Extract the (X, Y) coordinate from the center of the cell holding the provided text.  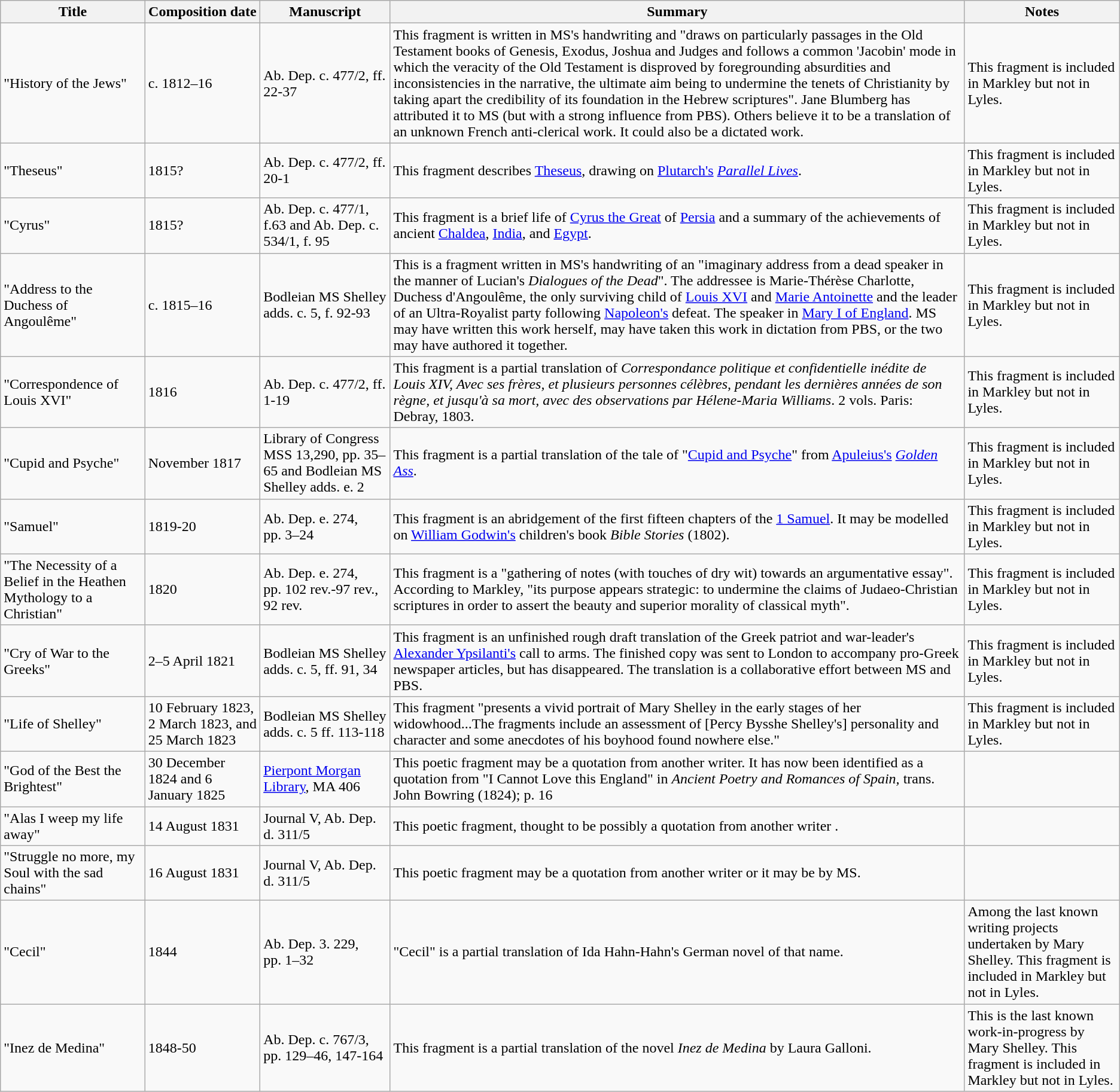
Ab. Dep. c. 477/2, ff. 1-19 (325, 392)
"Struggle no more, my Soul with the sad chains" (73, 873)
Ab. Dep. e. 274, pp. 102 rev.-97 rev., 92 rev. (325, 590)
"Cecil" (73, 952)
This fragment is a partial translation of the novel Inez de Medina by Laura Galloni. (677, 1048)
1844 (202, 952)
"Correspondence of Louis XVI" (73, 392)
November 1817 (202, 463)
"Alas I weep my life away" (73, 825)
Notes (1042, 12)
"God of the Best the Brightest" (73, 779)
Library of Congress MSS 13,290, pp. 35–65 and Bodleian MS Shelley adds. e. 2 (325, 463)
This fragment is a brief life of Cyrus the Great of Persia and a summary of the achievements of ancient Chaldea, India, and Egypt. (677, 225)
2–5 April 1821 (202, 660)
"Inez de Medina" (73, 1048)
Bodleian MS Shelley adds. c. 5 ff. 113-118 (325, 724)
Ab. Dep. c. 477/1, f.63 and Ab. Dep. c. 534/1, f. 95 (325, 225)
"Address to the Duchess of Angoulême" (73, 305)
Title (73, 12)
This is the last known work-in-progress by Mary Shelley. This fragment is included in Markley but not in Lyles. (1042, 1048)
"History of the Jews" (73, 83)
Ab. Dep. c. 477/2, ff. 22-37 (325, 83)
c. 1812–16 (202, 83)
"Theseus" (73, 170)
"Cyrus" (73, 225)
This fragment describes Theseus, drawing on Plutarch's Parallel Lives. (677, 170)
1820 (202, 590)
"Cecil" is a partial translation of Ida Hahn-Hahn's German novel of that name. (677, 952)
"Samuel" (73, 526)
Ab. Dep. c. 477/2, ff. 20-1 (325, 170)
Manuscript (325, 12)
Ab. Dep. 3. 229, pp. 1–32 (325, 952)
Bodleian MS Shelley adds. c. 5, f. 92-93 (325, 305)
"Cupid and Psyche" (73, 463)
Pierpont Morgan Library, MA 406 (325, 779)
"Life of Shelley" (73, 724)
Among the last known writing projects undertaken by Mary Shelley. This fragment is included in Markley but not in Lyles. (1042, 952)
This poetic fragment may be a quotation from another writer or it may be by MS. (677, 873)
This poetic fragment, thought to be possibly a quotation from another writer . (677, 825)
Summary (677, 12)
"The Necessity of a Belief in the Heathen Mythology to a Christian" (73, 590)
"Cry of War to the Greeks" (73, 660)
30 December 1824 and 6 January 1825 (202, 779)
16 August 1831 (202, 873)
1819-20 (202, 526)
Ab. Dep. c. 767/3, pp. 129–46, 147-164 (325, 1048)
1848-50 (202, 1048)
1816 (202, 392)
This fragment is a partial translation of the tale of "Cupid and Psyche" from Apuleius's Golden Ass. (677, 463)
c. 1815–16 (202, 305)
10 February 1823, 2 March 1823, and 25 March 1823 (202, 724)
Composition date (202, 12)
Bodleian MS Shelley adds. c. 5, ff. 91, 34 (325, 660)
14 August 1831 (202, 825)
Ab. Dep. e. 274, pp. 3–24 (325, 526)
